Return the (x, y) coordinate for the center point of the cell that contains the specified text.  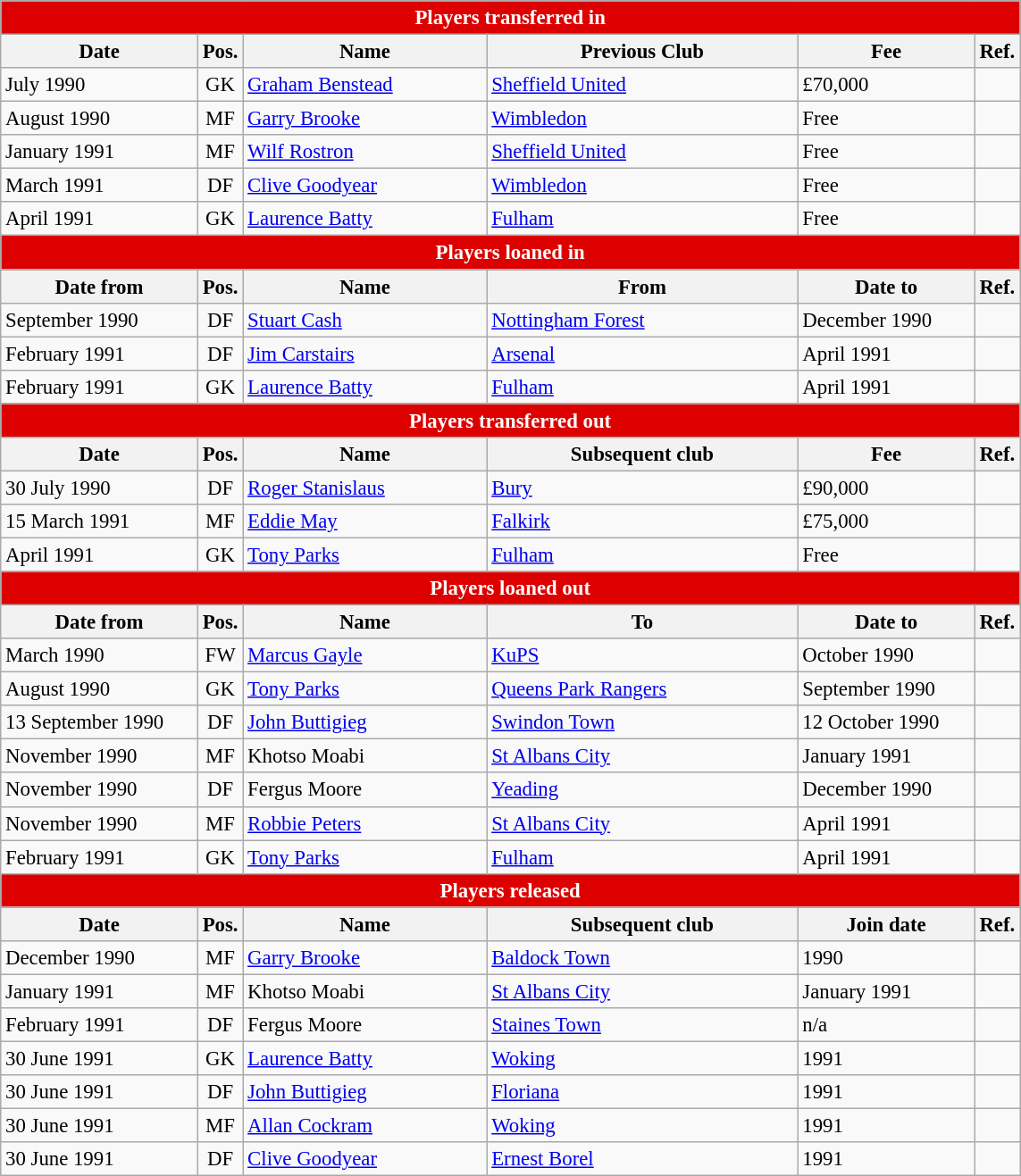
Players loaned out (511, 588)
Previous Club (642, 52)
March 1990 (100, 655)
12 October 1990 (886, 722)
Falkirk (642, 521)
Join date (886, 924)
Players loaned in (511, 253)
1990 (886, 958)
Ernest Borel (642, 1159)
From (642, 287)
Wilf Rostron (364, 152)
Players released (511, 890)
Baldock Town (642, 958)
£75,000 (886, 521)
Eddie May (364, 521)
Arsenal (642, 354)
Nottingham Forest (642, 320)
Allan Cockram (364, 1126)
Staines Town (642, 1025)
15 March 1991 (100, 521)
October 1990 (886, 655)
Roger Stanislaus (364, 488)
Players transferred out (511, 421)
£90,000 (886, 488)
Bury (642, 488)
30 July 1990 (100, 488)
Yeading (642, 790)
March 1991 (100, 186)
13 September 1990 (100, 722)
n/a (886, 1025)
Jim Carstairs (364, 354)
Queens Park Rangers (642, 689)
Players transferred in (511, 18)
£70,000 (886, 85)
July 1990 (100, 85)
KuPS (642, 655)
FW (220, 655)
Stuart Cash (364, 320)
Floriana (642, 1092)
To (642, 622)
Graham Benstead (364, 85)
Swindon Town (642, 722)
Robbie Peters (364, 823)
Marcus Gayle (364, 655)
